Determine the (x, y) coordinate at the center of the cell enclosing the given text.  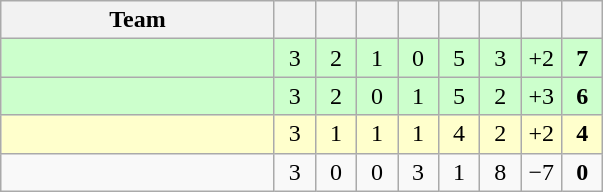
7 (582, 58)
Team (138, 20)
+3 (542, 96)
8 (500, 172)
−7 (542, 172)
6 (582, 96)
